Provide the (X, Y) coordinate of the cell's center where the given text is located.  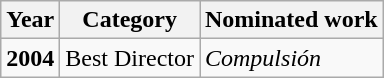
Nominated work (292, 20)
Year (30, 20)
2004 (30, 58)
Best Director (130, 58)
Compulsión (292, 58)
Category (130, 20)
